Identify which cell holds the provided text, then report its (x, y) central coordinate. 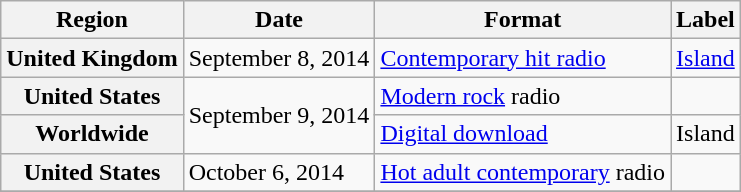
Worldwide (92, 134)
Modern rock radio (523, 96)
Contemporary hit radio (523, 58)
Format (523, 20)
Digital download (523, 134)
Label (706, 20)
October 6, 2014 (279, 172)
Hot adult contemporary radio (523, 172)
United Kingdom (92, 58)
Date (279, 20)
September 8, 2014 (279, 58)
September 9, 2014 (279, 115)
Region (92, 20)
